Capture the cell that displays the provided text and extract its [X, Y] central coordinate. 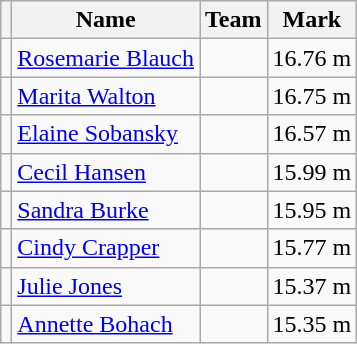
15.35 m [312, 324]
Julie Jones [106, 286]
15.37 m [312, 286]
Rosemarie Blauch [106, 58]
Cecil Hansen [106, 172]
Name [106, 20]
Annette Bohach [106, 324]
15.77 m [312, 248]
Cindy Crapper [106, 248]
15.99 m [312, 172]
Elaine Sobansky [106, 134]
Marita Walton [106, 96]
15.95 m [312, 210]
Sandra Burke [106, 210]
Mark [312, 20]
Team [234, 20]
16.57 m [312, 134]
16.75 m [312, 96]
16.76 m [312, 58]
